Determine the (x, y) coordinate at the center of the cell enclosing the given text.  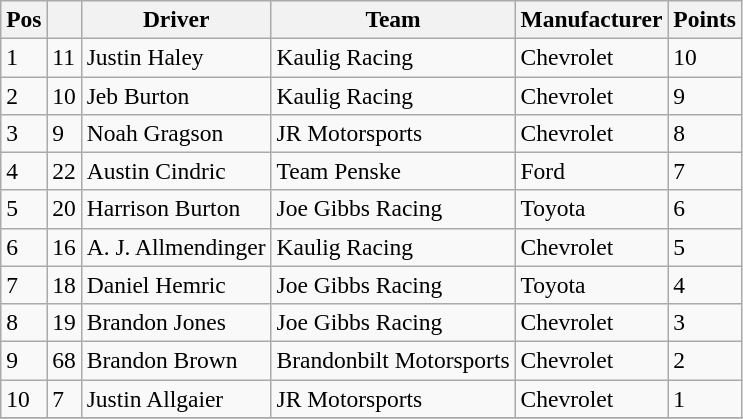
22 (64, 171)
11 (64, 57)
Manufacturer (592, 19)
68 (64, 360)
Austin Cindric (176, 171)
Team (393, 19)
Justin Allgaier (176, 398)
Brandon Brown (176, 360)
Daniel Hemric (176, 285)
A. J. Allmendinger (176, 247)
Ford (592, 171)
18 (64, 285)
20 (64, 209)
Driver (176, 19)
Noah Gragson (176, 133)
Points (705, 19)
Brandonbilt Motorsports (393, 360)
19 (64, 322)
16 (64, 247)
Brandon Jones (176, 322)
Harrison Burton (176, 209)
Justin Haley (176, 57)
Team Penske (393, 171)
Pos (24, 19)
Jeb Burton (176, 95)
